Capture the cell that displays the provided text and extract its (X, Y) central coordinate. 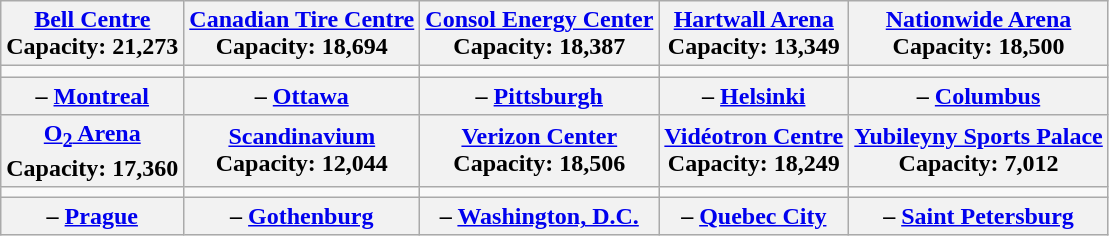
Canadian Tire CentreCapacity: 18,694 (302, 34)
– Quebec City (754, 216)
– Helsinki (754, 96)
Bell CentreCapacity: 21,273 (92, 34)
– Ottawa (302, 96)
Yubileyny Sports PalaceCapacity: 7,012 (979, 150)
Verizon CenterCapacity: 18,506 (540, 150)
– Prague (92, 216)
ScandinaviumCapacity: 12,044 (302, 150)
Nationwide ArenaCapacity: 18,500 (979, 34)
Consol Energy CenterCapacity: 18,387 (540, 34)
Hartwall ArenaCapacity: 13,349 (754, 34)
– Gothenburg (302, 216)
– Saint Petersburg (979, 216)
– Montreal (92, 96)
– Columbus (979, 96)
Vidéotron CentreCapacity: 18,249 (754, 150)
– Washington, D.C. (540, 216)
O2 ArenaCapacity: 17,360 (92, 150)
– Pittsburgh (540, 96)
